Output the [x, y] coordinate of the center of the cell containing the given text.  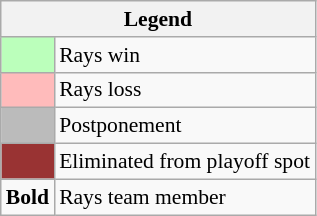
Legend [158, 19]
Eliminated from playoff spot [184, 162]
Rays win [184, 55]
Rays loss [184, 90]
Postponement [184, 126]
Bold [28, 197]
Rays team member [184, 197]
